From the cell containing the given text, extract its center point as (X, Y) coordinate. 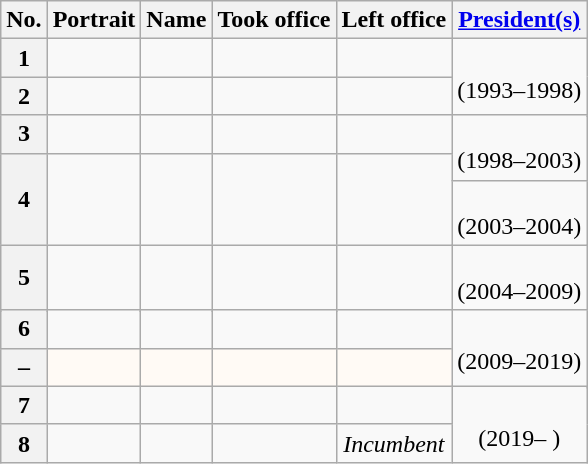
(1998–2003) (520, 148)
5 (24, 278)
(1993–1998) (520, 77)
6 (24, 329)
Name (176, 20)
8 (24, 443)
(2009–2019) (520, 348)
7 (24, 405)
(2004–2009) (520, 278)
Portrait (94, 20)
– (24, 367)
3 (24, 134)
President(s) (520, 20)
4 (24, 199)
Took office (274, 20)
Left office (394, 20)
No. (24, 20)
Incumbent (394, 443)
(2019– ) (520, 424)
(2003–2004) (520, 212)
1 (24, 58)
2 (24, 96)
